Identify which cell holds the provided text, then report its (x, y) central coordinate. 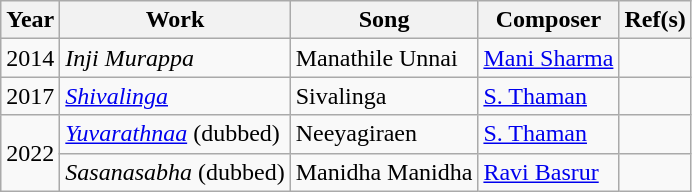
Yuvarathnaa (dubbed) (175, 134)
Composer (548, 20)
Sivalinga (384, 96)
Shivalinga (175, 96)
Ref(s) (655, 20)
Inji Murappa (175, 58)
Mani Sharma (548, 58)
Song (384, 20)
2022 (30, 153)
Manidha Manidha (384, 172)
2017 (30, 96)
Sasanasabha (dubbed) (175, 172)
2014 (30, 58)
Work (175, 20)
Manathile Unnai (384, 58)
Year (30, 20)
Ravi Basrur (548, 172)
Neeyagiraen (384, 134)
